From the cell containing the given text, extract its center point as (X, Y) coordinate. 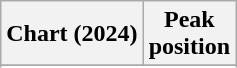
Peakposition (189, 34)
Chart (2024) (72, 34)
